Locate the cell with the specified text and output its [x, y] center coordinate. 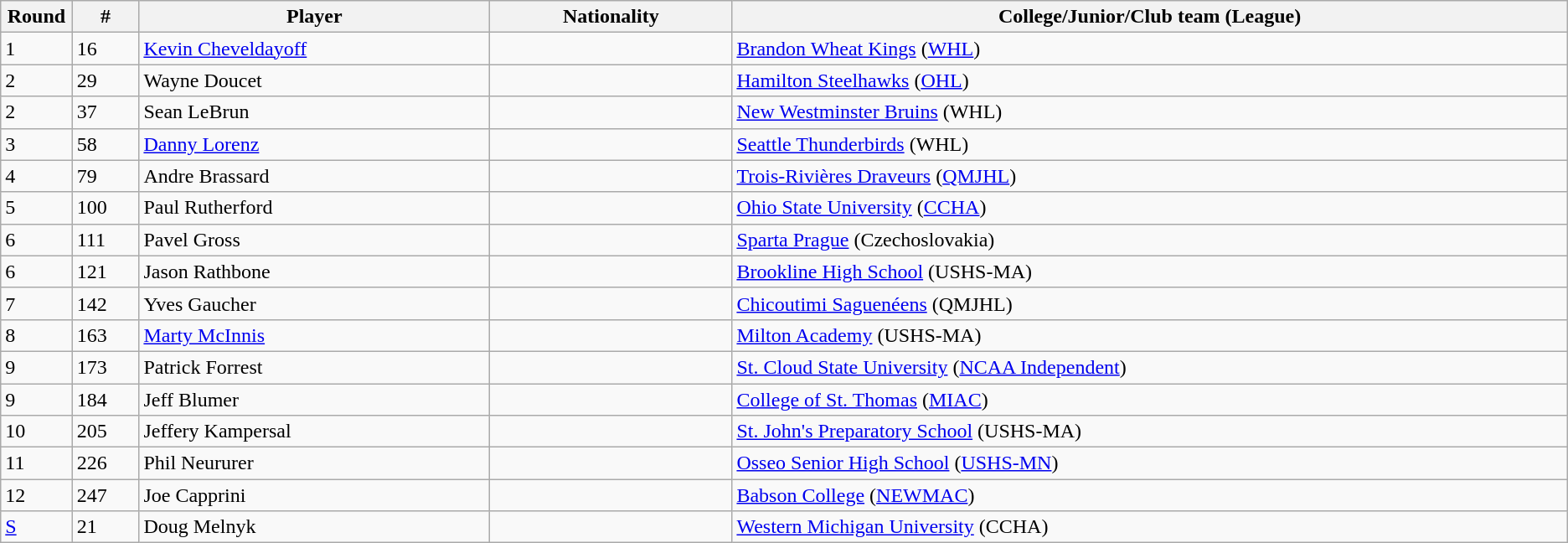
# [106, 17]
Joe Capprini [315, 495]
Jeff Blumer [315, 400]
184 [106, 400]
58 [106, 144]
Brandon Wheat Kings (WHL) [1149, 49]
Andre Brassard [315, 176]
29 [106, 80]
Phil Neururer [315, 463]
10 [37, 432]
205 [106, 432]
111 [106, 240]
100 [106, 208]
247 [106, 495]
12 [37, 495]
Patrick Forrest [315, 367]
Chicoutimi Saguenéens (QMJHL) [1149, 303]
21 [106, 527]
Paul Rutherford [315, 208]
79 [106, 176]
37 [106, 112]
8 [37, 335]
St. John's Preparatory School (USHS-MA) [1149, 432]
Wayne Doucet [315, 80]
Jeffery Kampersal [315, 432]
16 [106, 49]
College of St. Thomas (MIAC) [1149, 400]
Brookline High School (USHS-MA) [1149, 271]
121 [106, 271]
Nationality [611, 17]
Osseo Senior High School (USHS-MN) [1149, 463]
226 [106, 463]
Hamilton Steelhawks (OHL) [1149, 80]
7 [37, 303]
Seattle Thunderbirds (WHL) [1149, 144]
Danny Lorenz [315, 144]
Babson College (NEWMAC) [1149, 495]
New Westminster Bruins (WHL) [1149, 112]
3 [37, 144]
College/Junior/Club team (League) [1149, 17]
Trois-Rivières Draveurs (QMJHL) [1149, 176]
Round [37, 17]
163 [106, 335]
Pavel Gross [315, 240]
142 [106, 303]
Yves Gaucher [315, 303]
Milton Academy (USHS-MA) [1149, 335]
St. Cloud State University (NCAA Independent) [1149, 367]
Sparta Prague (Czechoslovakia) [1149, 240]
1 [37, 49]
Doug Melnyk [315, 527]
11 [37, 463]
Western Michigan University (CCHA) [1149, 527]
Marty McInnis [315, 335]
5 [37, 208]
173 [106, 367]
Sean LeBrun [315, 112]
Player [315, 17]
Ohio State University (CCHA) [1149, 208]
Jason Rathbone [315, 271]
S [37, 527]
4 [37, 176]
Kevin Cheveldayoff [315, 49]
